Capture the cell that displays the provided text and extract its [x, y] central coordinate. 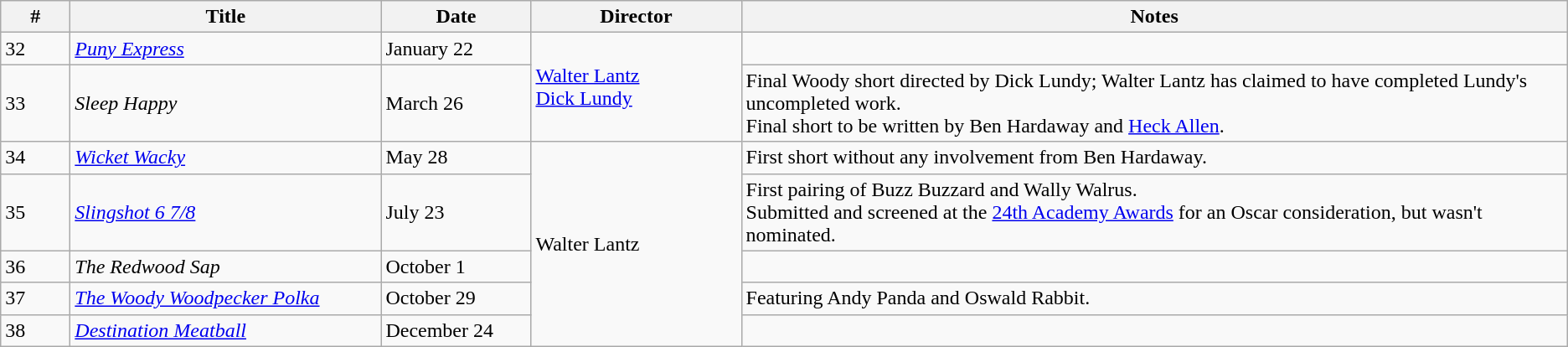
The Redwood Sap [226, 267]
The Woody Woodpecker Polka [226, 298]
# [35, 17]
Sleep Happy [226, 103]
38 [35, 330]
35 [35, 212]
October 1 [456, 267]
Puny Express [226, 49]
December 24 [456, 330]
Walter Lantz [637, 244]
Destination Meatball [226, 330]
Date [456, 17]
First pairing of Buzz Buzzard and Wally Walrus.Submitted and screened at the 24th Academy Awards for an Oscar consideration, but wasn't nominated. [1154, 212]
January 22 [456, 49]
July 23 [456, 212]
33 [35, 103]
Slingshot 6 7/8 [226, 212]
36 [35, 267]
Director [637, 17]
March 26 [456, 103]
First short without any involvement from Ben Hardaway. [1154, 158]
37 [35, 298]
Notes [1154, 17]
32 [35, 49]
Featuring Andy Panda and Oswald Rabbit. [1154, 298]
October 29 [456, 298]
Walter LantzDick Lundy [637, 87]
Title [226, 17]
May 28 [456, 158]
Wicket Wacky [226, 158]
34 [35, 158]
